Return (x, y) of the center of cell containing provided text 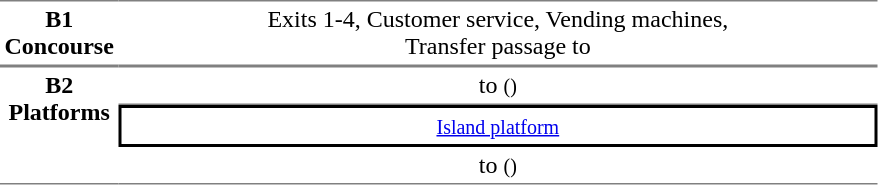
Exits 1-4, Customer service, Vending machines,Transfer passage to (498, 33)
B1Concourse (59, 33)
Island platform (498, 126)
B2Platforms (59, 125)
